Find where the given text appears and provide that cell's center as [x, y] coordinate. 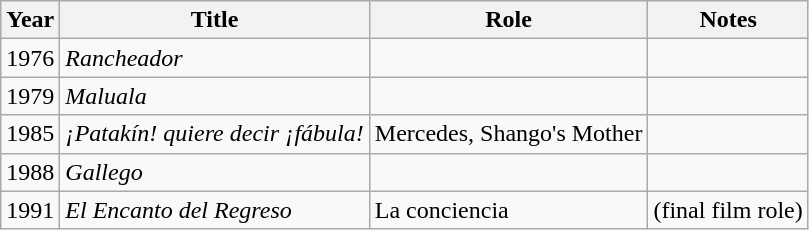
1988 [30, 172]
Maluala [214, 96]
Rancheador [214, 58]
1979 [30, 96]
Title [214, 20]
1991 [30, 210]
Year [30, 20]
Notes [728, 20]
(final film role) [728, 210]
1976 [30, 58]
Gallego [214, 172]
La conciencia [508, 210]
Role [508, 20]
¡Patakín! quiere decir ¡fábula! [214, 134]
1985 [30, 134]
Mercedes, Shango's Mother [508, 134]
El Encanto del Regreso [214, 210]
